Capture the cell that displays the provided text and extract its (X, Y) central coordinate. 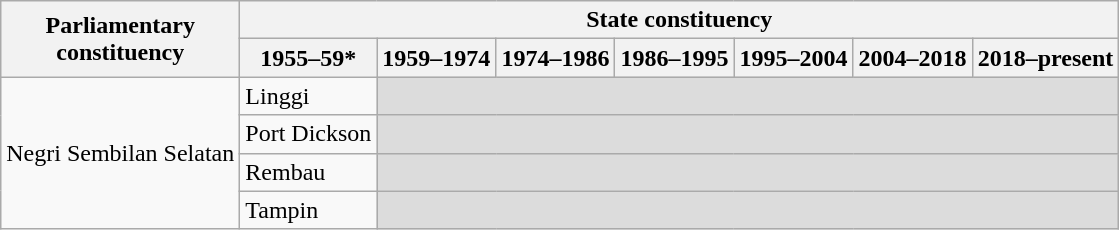
Rembau (308, 172)
Negri Sembilan Selatan (120, 153)
2018–present (1046, 58)
1986–1995 (674, 58)
1995–2004 (794, 58)
Parliamentaryconstituency (120, 39)
Linggi (308, 96)
State constituency (680, 20)
1955–59* (308, 58)
1959–1974 (436, 58)
Port Dickson (308, 134)
Tampin (308, 210)
1974–1986 (556, 58)
2004–2018 (912, 58)
